For the text-containing cell, return its midpoint in (X, Y) coordinate format. 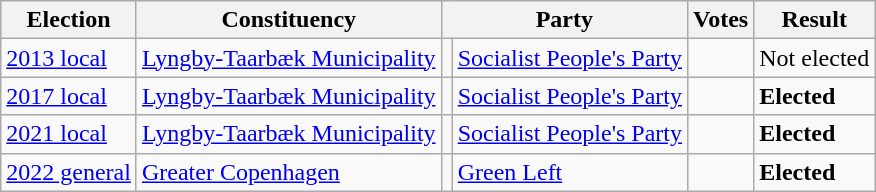
Greater Copenhagen (288, 172)
Votes (721, 20)
2021 local (69, 134)
2013 local (69, 58)
Constituency (288, 20)
Green Left (570, 172)
Not elected (814, 58)
Election (69, 20)
Result (814, 20)
2022 general (69, 172)
Party (564, 20)
2017 local (69, 96)
